Detect which cell encompasses the target text, then output its [X, Y] center coordinate. 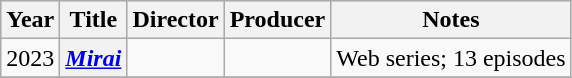
Director [176, 20]
Web series; 13 episodes [451, 58]
Year [30, 20]
Mirai [94, 58]
2023 [30, 58]
Producer [278, 20]
Notes [451, 20]
Title [94, 20]
